Find where the given text appears and provide that cell's center as (X, Y) coordinate. 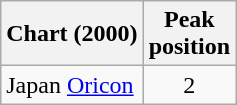
Japan Oricon (72, 85)
Chart (2000) (72, 34)
Peakposition (189, 34)
2 (189, 85)
